Find where the given text appears and provide that cell's center as [X, Y] coordinate. 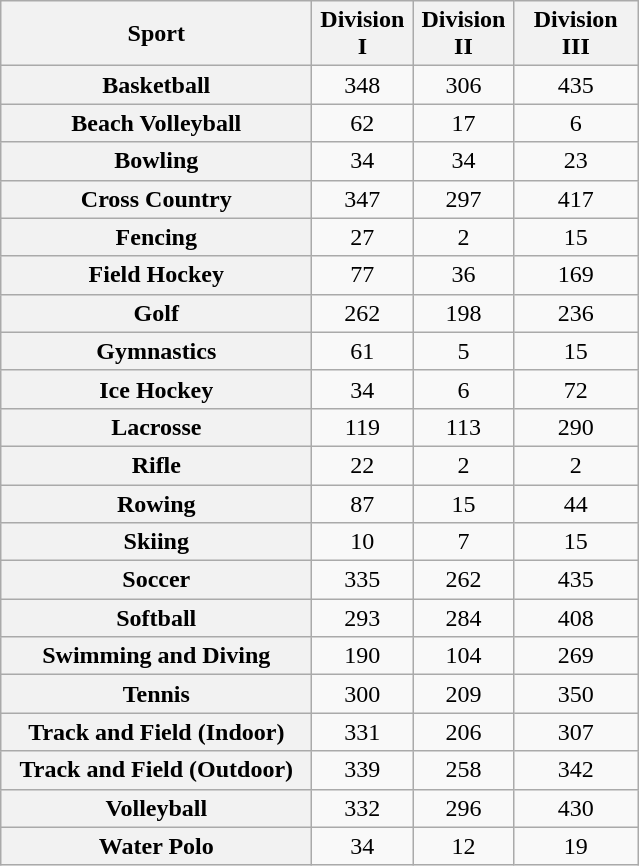
Skiing [156, 542]
44 [576, 503]
190 [362, 656]
206 [464, 732]
Golf [156, 313]
77 [362, 275]
236 [576, 313]
331 [362, 732]
169 [576, 275]
72 [576, 389]
19 [576, 846]
22 [362, 465]
269 [576, 656]
113 [464, 427]
258 [464, 770]
5 [464, 351]
Division II [464, 34]
335 [362, 580]
332 [362, 808]
104 [464, 656]
339 [362, 770]
Beach Volleyball [156, 123]
Sport [156, 34]
62 [362, 123]
Rifle [156, 465]
307 [576, 732]
Bowling [156, 161]
10 [362, 542]
Softball [156, 618]
Volleyball [156, 808]
Fencing [156, 237]
Cross Country [156, 199]
23 [576, 161]
Soccer [156, 580]
306 [464, 85]
36 [464, 275]
Swimming and Diving [156, 656]
Division III [576, 34]
198 [464, 313]
27 [362, 237]
17 [464, 123]
350 [576, 694]
284 [464, 618]
87 [362, 503]
296 [464, 808]
430 [576, 808]
297 [464, 199]
408 [576, 618]
Ice Hockey [156, 389]
Division I [362, 34]
Track and Field (Outdoor) [156, 770]
209 [464, 694]
Field Hockey [156, 275]
Water Polo [156, 846]
Tennis [156, 694]
348 [362, 85]
290 [576, 427]
119 [362, 427]
293 [362, 618]
347 [362, 199]
417 [576, 199]
7 [464, 542]
61 [362, 351]
342 [576, 770]
300 [362, 694]
Lacrosse [156, 427]
Basketball [156, 85]
Gymnastics [156, 351]
Track and Field (Indoor) [156, 732]
Rowing [156, 503]
12 [464, 846]
